Search for the cell housing the specified text and yield its (x, y) center coordinate. 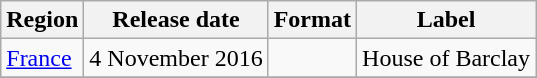
France (42, 58)
Region (42, 20)
Release date (176, 20)
House of Barclay (446, 58)
Label (446, 20)
Format (312, 20)
4 November 2016 (176, 58)
